Find where the given text appears and provide that cell's center as (x, y) coordinate. 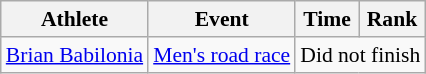
Event (222, 19)
Did not finish (360, 55)
Rank (392, 19)
Time (326, 19)
Athlete (74, 19)
Men's road race (222, 55)
Brian Babilonia (74, 55)
